Locate the cell with the specified text and output its (X, Y) center coordinate. 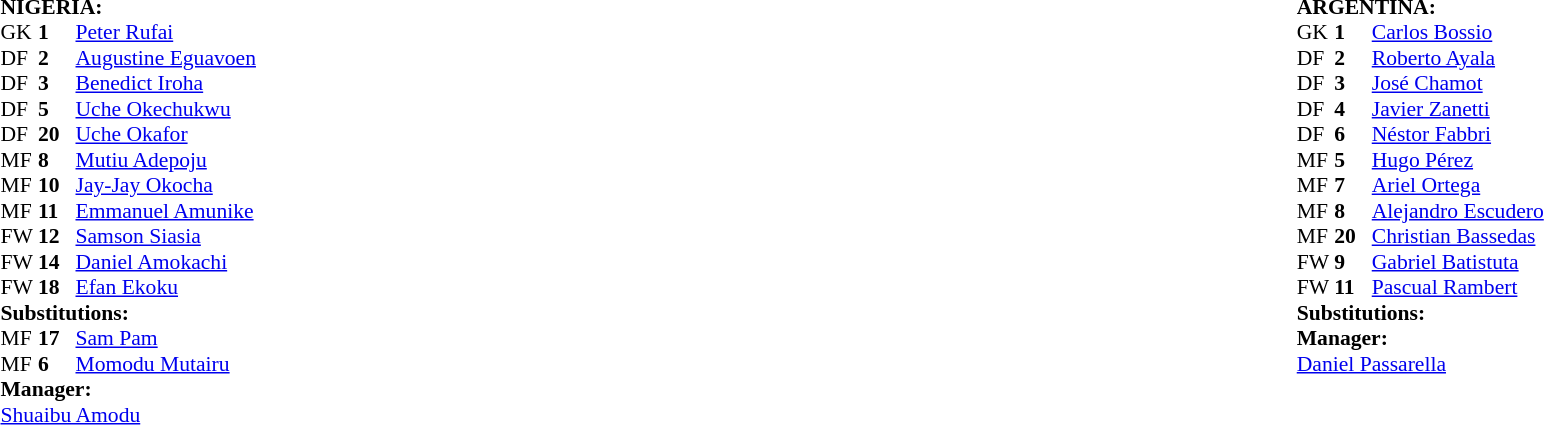
Roberto Ayala (1458, 58)
Emmanuel Amunike (166, 211)
Peter Rufai (166, 33)
12 (57, 237)
Augustine Eguavoen (166, 58)
Daniel Passarella (1420, 364)
Carlos Bossio (1458, 33)
Daniel Amokachi (166, 262)
Benedict Iroha (166, 83)
14 (57, 262)
Uche Okafor (166, 135)
Alejandro Escudero (1458, 211)
Jay-Jay Okocha (166, 185)
Pascual Rambert (1458, 287)
Javier Zanetti (1458, 109)
Néstor Fabbri (1458, 135)
18 (57, 287)
Mutiu Adepoju (166, 160)
4 (1353, 109)
7 (1353, 185)
17 (57, 339)
Sam Pam (166, 339)
Uche Okechukwu (166, 109)
10 (57, 185)
Hugo Pérez (1458, 160)
Samson Siasia (166, 237)
Ariel Ortega (1458, 185)
Gabriel Batistuta (1458, 262)
Christian Bassedas (1458, 237)
Efan Ekoku (166, 287)
José Chamot (1458, 83)
9 (1353, 262)
Momodu Mutairu (166, 364)
